Find where the given text appears and provide that cell's center as [X, Y] coordinate. 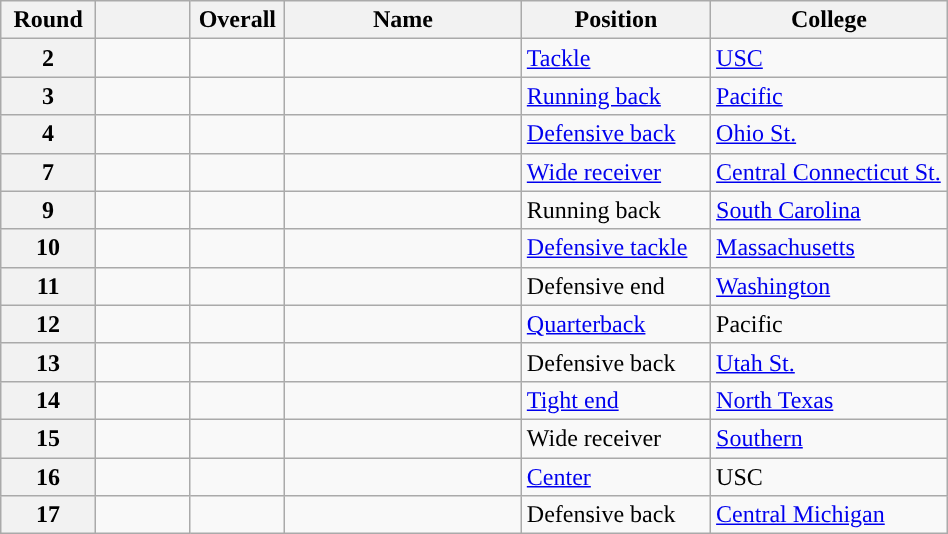
Central Connecticut St. [830, 172]
Ohio St. [830, 134]
17 [48, 515]
11 [48, 286]
2 [48, 58]
Position [616, 20]
Name [404, 20]
Washington [830, 286]
Center [616, 477]
Massachusetts [830, 248]
Tackle [616, 58]
Tight end [616, 400]
9 [48, 210]
16 [48, 477]
3 [48, 96]
Utah St. [830, 362]
Overall [238, 20]
Southern [830, 438]
North Texas [830, 400]
South Carolina [830, 210]
Defensive end [616, 286]
10 [48, 248]
12 [48, 324]
Round [48, 20]
College [830, 20]
4 [48, 134]
Defensive tackle [616, 248]
13 [48, 362]
14 [48, 400]
15 [48, 438]
7 [48, 172]
Quarterback [616, 324]
Central Michigan [830, 515]
